Determine the (x, y) coordinate at the center of the cell enclosing the given text.  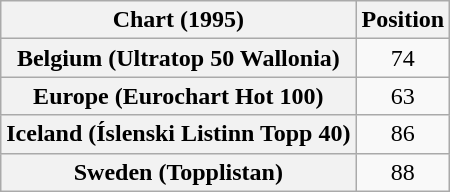
Belgium (Ultratop 50 Wallonia) (178, 58)
86 (403, 134)
Europe (Eurochart Hot 100) (178, 96)
63 (403, 96)
Sweden (Topplistan) (178, 172)
Iceland (Íslenski Listinn Topp 40) (178, 134)
88 (403, 172)
Chart (1995) (178, 20)
Position (403, 20)
74 (403, 58)
